Provide the (x, y) coordinate of the cell's center where the given text is located.  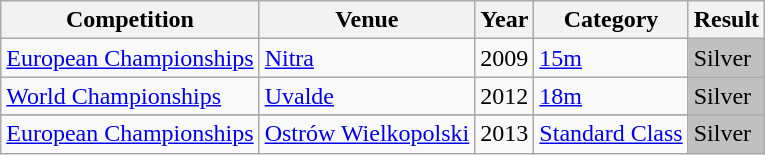
2013 (504, 134)
Uvalde (367, 96)
Ostrów Wielkopolski (367, 134)
Nitra (367, 58)
18m (611, 96)
2012 (504, 96)
Venue (367, 20)
Year (504, 20)
15m (611, 58)
Standard Class (611, 134)
Competition (130, 20)
2009 (504, 58)
Category (611, 20)
World Championships (130, 96)
Result (726, 20)
